Capture the cell that displays the provided text and extract its (x, y) central coordinate. 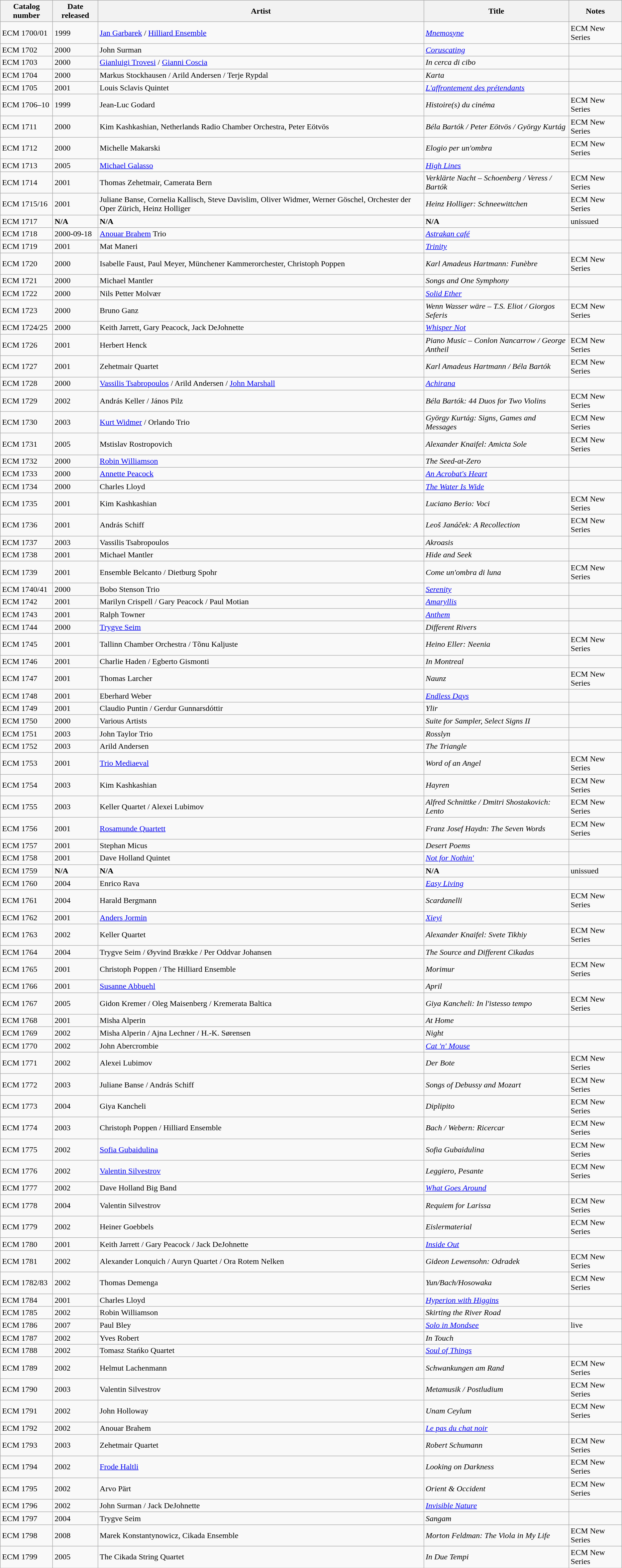
ECM 1746 (27, 661)
Jan Garbarek / Hilliard Ensemble (261, 33)
Christoph Poppen / Hilliard Ensemble (261, 1128)
ECM 1798 (27, 1535)
ECM 1747 (27, 679)
2008 (75, 1535)
Louis Sclavis Quintet (261, 88)
Trygve Seim / Øyvind Brække / Per Oddvar Johansen (261, 952)
Elogio per un'ombra (496, 148)
Metamusik / Postludium (496, 1389)
2007 (75, 1325)
Gidon Kremer / Oleg Maisenberg / Kremerata Baltica (261, 1003)
ECM 1753 (27, 764)
John Surman / Jack DeJohnette (261, 1506)
ECM 1759 (27, 871)
ECM 1793 (27, 1445)
In Touch (496, 1338)
Leoš Janáček: A Recollection (496, 525)
Marilyn Crispell / Gary Peacock / Paul Motian (261, 602)
ECM 1702 (27, 50)
High Lines (496, 165)
ECM 1776 (27, 1171)
Bobo Stenson Trio (261, 589)
Dave Holland Quintet (261, 858)
Looking on Darkness (496, 1467)
John Holloway (261, 1411)
Heino Eller: Neenia (496, 644)
Yves Robert (261, 1338)
Unam Ceylum (496, 1411)
Tomasz Stańko Quartet (261, 1351)
ECM 1711 (27, 126)
ECM 1756 (27, 828)
John Taylor Trio (261, 733)
Scardanelli (496, 901)
Artist (261, 11)
Histoire(s) du cinéma (496, 105)
ECM 1758 (27, 858)
Schwankungen am Rand (496, 1368)
live (595, 1325)
ECM 1742 (27, 602)
ECM 1757 (27, 845)
Marek Konstantynowicz, Cikada Ensemble (261, 1535)
Markus Stockhausen / Arild Andersen / Terje Rypdal (261, 75)
The Triangle (496, 746)
Various Artists (261, 721)
ECM 1750 (27, 721)
Verklärte Nacht – Schoenberg / Veress / Bartók (496, 182)
Achirana (496, 384)
ECM 1712 (27, 148)
ECM 1706–10 (27, 105)
The Water Is Wide (496, 486)
In cerca di cibo (496, 62)
Diplipito (496, 1106)
Alexei Lubimov (261, 1063)
Giya Kancheli: In l'istesso tempo (496, 1003)
ECM 1769 (27, 1033)
April (496, 986)
Songs and One Symphony (496, 281)
Endless Days (496, 696)
ECM 1755 (27, 807)
ECM 1730 (27, 422)
ECM 1796 (27, 1506)
Leggiero, Pesante (496, 1171)
ECM 1789 (27, 1368)
Eberhard Weber (261, 696)
ECM 1772 (27, 1085)
Bruno Ganz (261, 310)
ECM 1782/83 (27, 1283)
ECM 1764 (27, 952)
Keith Jarrett / Gary Peacock / Jack DeJohnette (261, 1244)
ECM 1739 (27, 572)
Luciano Berio: Voci (496, 504)
András Keller / János Pilz (261, 401)
Alexander Knaifel: Amicta Sole (496, 444)
ECM 1731 (27, 444)
Not for Nothin' (496, 858)
Anders Jormin (261, 918)
ECM 1721 (27, 281)
ECM 1722 (27, 293)
Akroasis (496, 542)
Giya Kancheli (261, 1106)
ECM 1775 (27, 1149)
ECM 1732 (27, 461)
Hide and Seek (496, 555)
Annette Peacock (261, 474)
ECM 1792 (27, 1428)
Morimur (496, 969)
Title (496, 11)
Anthem (496, 615)
ECM 1734 (27, 486)
Invisible Nature (496, 1506)
Michael Galasso (261, 165)
Ylir (496, 708)
ECM 1762 (27, 918)
Misha Alperin / Ajna Lechner / H.-K. Sørensen (261, 1033)
L'affrontement des prétendants (496, 88)
Helmut Lachenmann (261, 1368)
Michelle Makarski (261, 148)
An Acrobat's Heart (496, 474)
Der Bote (496, 1063)
ECM 1749 (27, 708)
ECM 1770 (27, 1046)
ECM 1766 (27, 986)
Keller Quartet / Alexei Lubimov (261, 807)
Paul Bley (261, 1325)
ECM 1723 (27, 310)
ECM 1765 (27, 969)
Naunz (496, 679)
The Seed-at-Zero (496, 461)
ECM 1727 (27, 366)
John Surman (261, 50)
Astrakan café (496, 234)
ECM 1745 (27, 644)
Notes (595, 11)
ECM 1737 (27, 542)
ECM 1767 (27, 1003)
Serenity (496, 589)
Frode Haltli (261, 1467)
ECM 1780 (27, 1244)
ECM 1777 (27, 1188)
ECM 1729 (27, 401)
ECM 1773 (27, 1106)
Arild Andersen (261, 746)
ECM 1713 (27, 165)
ECM 1784 (27, 1300)
Sangam (496, 1518)
ECM 1724/25 (27, 328)
In Montreal (496, 661)
ECM 1786 (27, 1325)
Trio Mediaeval (261, 764)
Ralph Towner (261, 615)
Juliane Banse, Cornelia Kallisch, Steve Davislim, Oliver Widmer, Werner Göschel, Orchester der Oper Zürich, Heinz Holliger (261, 204)
ECM 1728 (27, 384)
ECM 1779 (27, 1227)
Karl Amadeus Hartmann: Funèbre (496, 264)
Xieyi (496, 918)
ECM 1799 (27, 1557)
Franz Josef Haydn: The Seven Words (496, 828)
ECM 1781 (27, 1261)
ECM 1790 (27, 1389)
ECM 1761 (27, 901)
Orient & Occident (496, 1488)
ECM 1738 (27, 555)
Come un'ombra di luna (496, 572)
Keller Quartet (261, 935)
Ensemble Belcanto / Dietburg Spohr (261, 572)
György Kurtág: Signs, Games and Messages (496, 422)
Arvo Pärt (261, 1488)
Rosslyn (496, 733)
Susanne Abbuehl (261, 986)
Karta (496, 75)
Cat 'n' Mouse (496, 1046)
ECM 1740/41 (27, 589)
ECM 1700/01 (27, 33)
Different Rivers (496, 627)
ECM 1774 (27, 1128)
Charlie Haden / Egberto Gismonti (261, 661)
Herbert Henck (261, 345)
Claudio Puntin / Gerdur Gunnarsdóttir (261, 708)
Kim Kashkashian, Netherlands Radio Chamber Orchestra, Peter Eötvös (261, 126)
The Source and Different Cikadas (496, 952)
Anouar Brahem Trio (261, 234)
Christoph Poppen / The Hilliard Ensemble (261, 969)
Heiner Goebbels (261, 1227)
Gideon Lewensohn: Odradek (496, 1261)
Keith Jarrett, Gary Peacock, Jack DeJohnette (261, 328)
2000-09-18 (75, 234)
Easy Living (496, 883)
Gianluigi Trovesi / Gianni Coscia (261, 62)
Kurt Widmer / Orlando Trio (261, 422)
Thomas Demenga (261, 1283)
ECM 1704 (27, 75)
Morton Feldman: The Viola in My Life (496, 1535)
Heinz Holliger: Schneewittchen (496, 204)
ECM 1714 (27, 182)
Vassilis Tsabropoulos (261, 542)
ECM 1788 (27, 1351)
Thomas Zehetmair, Camerata Bern (261, 182)
Anouar Brahem (261, 1428)
Jean-Luc Godard (261, 105)
ECM 1733 (27, 474)
ECM 1778 (27, 1205)
Alexander Lonquich / Auryn Quartet / Ora Rotem Nelken (261, 1261)
Suite for Sampler, Select Signs II (496, 721)
Robert Schumann (496, 1445)
Enrico Rava (261, 883)
Skirting the River Road (496, 1313)
Karl Amadeus Hartmann / Béla Bartók (496, 366)
Amaryllis (496, 602)
ECM 1735 (27, 504)
Vassilis Tsabropoulos / Arild Andersen / John Marshall (261, 384)
ECM 1717 (27, 221)
Nils Petter Molvær (261, 293)
ECM 1763 (27, 935)
ECM 1751 (27, 733)
Coruscating (496, 50)
ECM 1795 (27, 1488)
In Due Tempi (496, 1557)
ECM 1715/16 (27, 204)
ECM 1787 (27, 1338)
ECM 1797 (27, 1518)
The Cikada String Quartet (261, 1557)
Harald Bergmann (261, 901)
ECM 1720 (27, 264)
Catalog number (27, 11)
ECM 1703 (27, 62)
Dave Holland Big Band (261, 1188)
Juliane Banse / András Schiff (261, 1085)
Solid Ether (496, 293)
ECM 1791 (27, 1411)
ECM 1718 (27, 234)
Soul of Things (496, 1351)
Eislermaterial (496, 1227)
Wenn Wasser wäre – T.S. Eliot / Giorgos Seferis (496, 310)
Bach / Webern: Ricercar (496, 1128)
ECM 1705 (27, 88)
ECM 1752 (27, 746)
ECM 1771 (27, 1063)
John Abercrombie (261, 1046)
Hyperion with Higgins (496, 1300)
Word of an Angel (496, 764)
Misha Alperin (261, 1021)
Mat Maneri (261, 247)
Alfred Schnittke / Dmitri Shostakovich: Lento (496, 807)
Hayren (496, 785)
Thomas Larcher (261, 679)
ECM 1760 (27, 883)
Béla Bartók: 44 Duos for Two Violins (496, 401)
ECM 1736 (27, 525)
ECM 1785 (27, 1313)
Tallinn Chamber Orchestra / Tõnu Kaljuste (261, 644)
Desert Poems (496, 845)
ECM 1794 (27, 1467)
Stephan Micus (261, 845)
Yun/Bach/Hosowaka (496, 1283)
Solo in Mondsee (496, 1325)
Inside Out (496, 1244)
ECM 1768 (27, 1021)
Whisper Not (496, 328)
Mstislav Rostropovich (261, 444)
Night (496, 1033)
Alexander Knaifel: Svete Tikhiy (496, 935)
ECM 1719 (27, 247)
Piano Music – Conlon Nancarrow / George Antheil (496, 345)
At Home (496, 1021)
Songs of Debussy and Mozart (496, 1085)
András Schiff (261, 525)
ECM 1744 (27, 627)
ECM 1754 (27, 785)
Le pas du chat noir (496, 1428)
Rosamunde Quartett (261, 828)
ECM 1743 (27, 615)
Mnemosyne (496, 33)
Trinity (496, 247)
What Goes Around (496, 1188)
ECM 1726 (27, 345)
ECM 1748 (27, 696)
Requiem for Larissa (496, 1205)
Béla Bartók / Peter Eötvös / György Kurtág (496, 126)
Date released (75, 11)
Isabelle Faust, Paul Meyer, Münchener Kammerorchester, Christoph Poppen (261, 264)
